Detect which cell encompasses the target text, then output its [x, y] center coordinate. 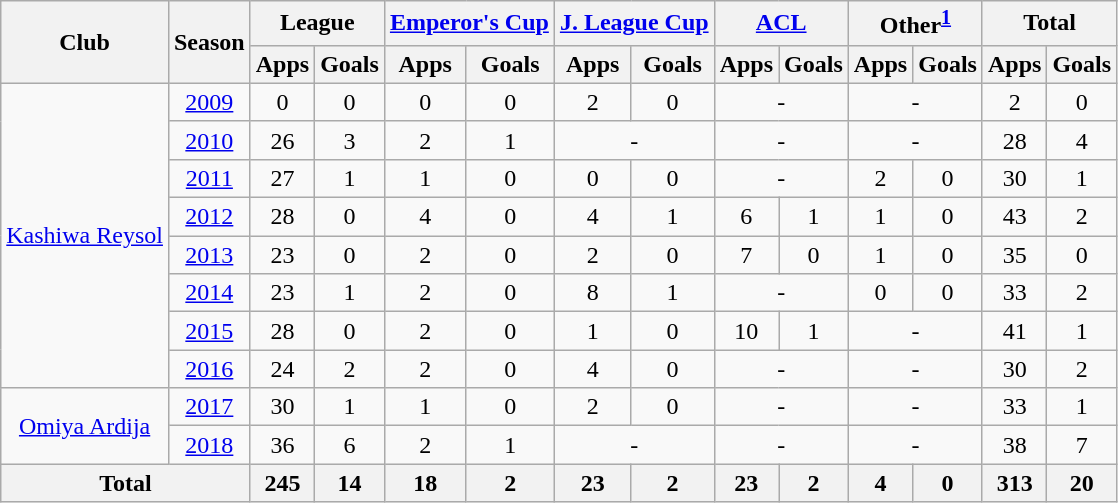
Omiya Ardija [85, 426]
36 [282, 445]
10 [746, 331]
Other1 [915, 24]
26 [282, 140]
2010 [209, 140]
35 [1014, 255]
245 [282, 483]
41 [1014, 331]
2009 [209, 102]
8 [592, 293]
2015 [209, 331]
J. League Cup [634, 24]
League [317, 24]
43 [1014, 217]
27 [282, 178]
3 [350, 140]
Emperor's Cup [469, 24]
20 [1082, 483]
18 [425, 483]
313 [1014, 483]
2014 [209, 293]
14 [350, 483]
Kashiwa Reysol [85, 235]
2017 [209, 407]
38 [1014, 445]
2013 [209, 255]
Club [85, 42]
24 [282, 369]
2011 [209, 178]
ACL [781, 24]
2016 [209, 369]
2012 [209, 217]
Season [209, 42]
2018 [209, 445]
